Find where the given text appears and provide that cell's center as (X, Y) coordinate. 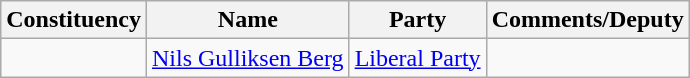
Liberal Party (418, 58)
Nils Gulliksen Berg (248, 58)
Constituency (74, 20)
Comments/Deputy (588, 20)
Party (418, 20)
Name (248, 20)
